Return the (x, y) coordinate for the center point of the cell that contains the specified text.  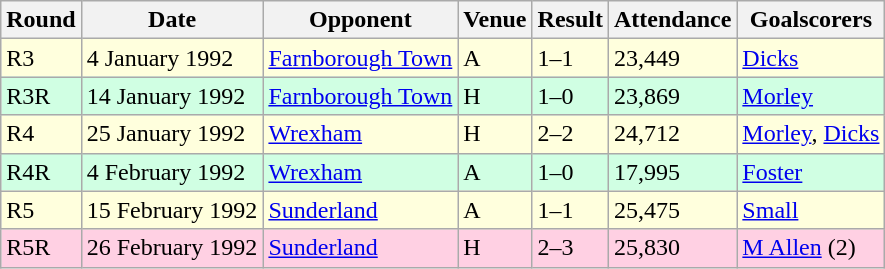
25 January 1992 (172, 134)
R5R (41, 248)
Round (41, 20)
Morley, Dicks (811, 134)
25,830 (672, 248)
23,869 (672, 96)
Small (811, 210)
17,995 (672, 172)
2–2 (570, 134)
R3R (41, 96)
R4R (41, 172)
Opponent (360, 20)
R3 (41, 58)
M Allen (2) (811, 248)
25,475 (672, 210)
Attendance (672, 20)
23,449 (672, 58)
Result (570, 20)
R4 (41, 134)
Venue (495, 20)
Foster (811, 172)
Date (172, 20)
Dicks (811, 58)
R5 (41, 210)
14 January 1992 (172, 96)
2–3 (570, 248)
15 February 1992 (172, 210)
4 February 1992 (172, 172)
Morley (811, 96)
Goalscorers (811, 20)
26 February 1992 (172, 248)
4 January 1992 (172, 58)
24,712 (672, 134)
